Find where the given text appears and provide that cell's center as [X, Y] coordinate. 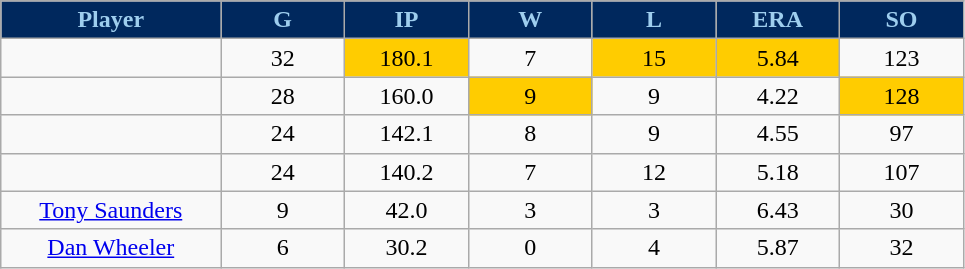
123 [902, 58]
5.18 [778, 172]
8 [530, 134]
ERA [778, 20]
160.0 [407, 96]
140.2 [407, 172]
SO [902, 20]
W [530, 20]
42.0 [407, 210]
4 [654, 248]
28 [283, 96]
4.22 [778, 96]
12 [654, 172]
5.87 [778, 248]
Dan Wheeler [111, 248]
L [654, 20]
30.2 [407, 248]
G [283, 20]
5.84 [778, 58]
107 [902, 172]
Tony Saunders [111, 210]
Player [111, 20]
0 [530, 248]
6 [283, 248]
15 [654, 58]
142.1 [407, 134]
128 [902, 96]
IP [407, 20]
180.1 [407, 58]
97 [902, 134]
30 [902, 210]
6.43 [778, 210]
4.55 [778, 134]
